Scan for the cell matching the given text and deliver its [X, Y] coordinate at center. 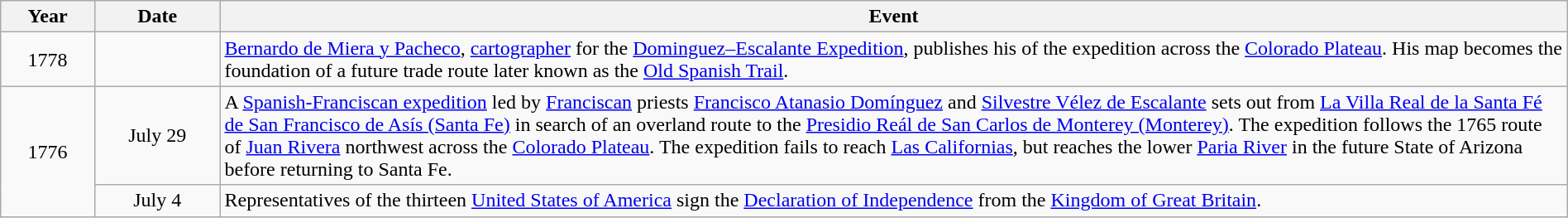
Event [893, 17]
Representatives of the thirteen United States of America sign the Declaration of Independence from the Kingdom of Great Britain. [893, 201]
1776 [48, 151]
Year [48, 17]
July 4 [157, 201]
July 29 [157, 136]
1778 [48, 60]
Date [157, 17]
